Detect which cell encompasses the target text, then output its (X, Y) center coordinate. 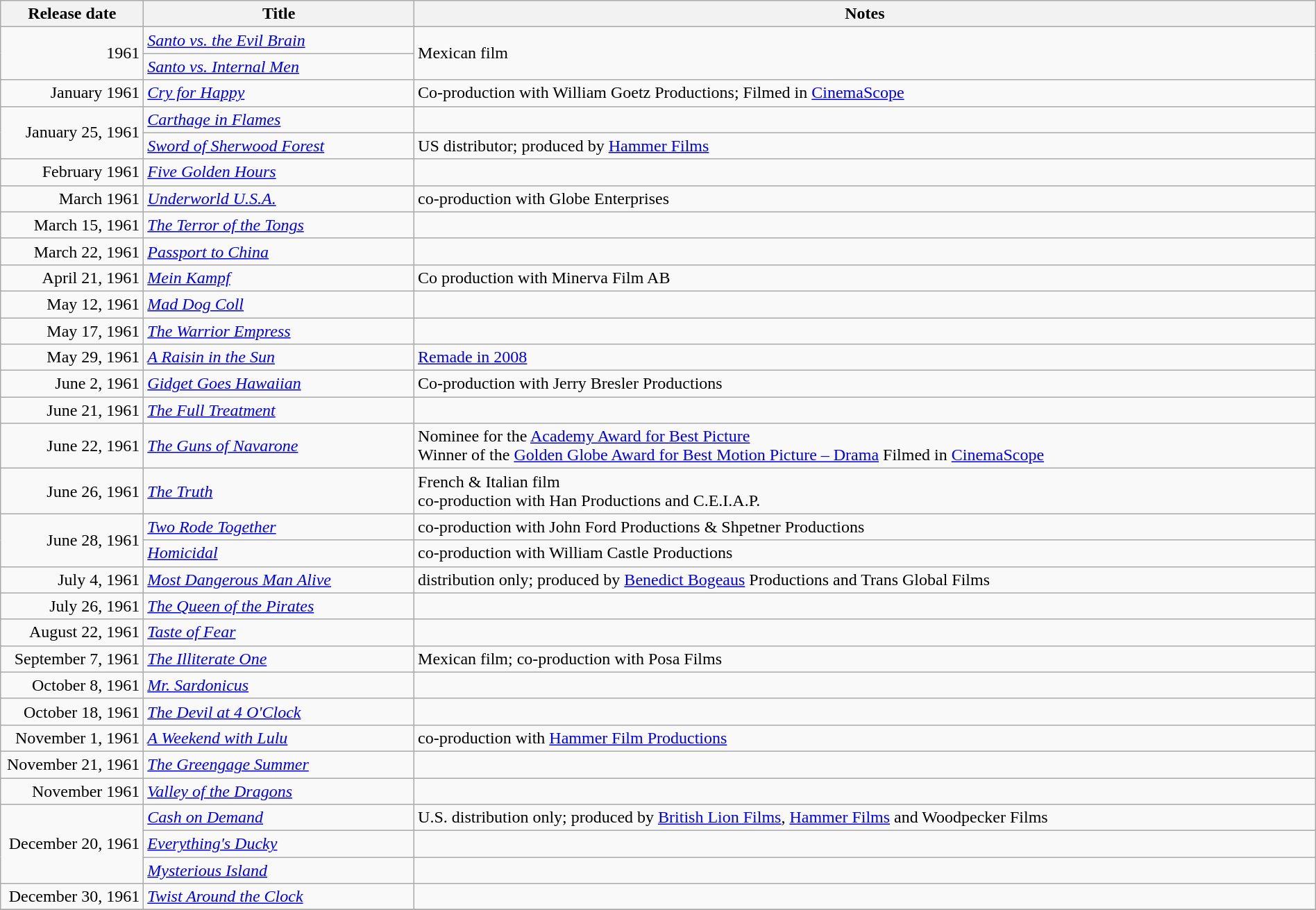
Taste of Fear (279, 632)
Mad Dog Coll (279, 304)
co-production with William Castle Productions (865, 553)
co-production with Globe Enterprises (865, 199)
May 29, 1961 (72, 357)
Co production with Minerva Film AB (865, 278)
Most Dangerous Man Alive (279, 580)
May 12, 1961 (72, 304)
The Guns of Navarone (279, 446)
Gidget Goes Hawaiian (279, 384)
June 28, 1961 (72, 540)
Homicidal (279, 553)
March 1961 (72, 199)
1961 (72, 53)
French & Italian filmco-production with Han Productions and C.E.I.A.P. (865, 491)
Mr. Sardonicus (279, 685)
January 1961 (72, 93)
Mein Kampf (279, 278)
The Warrior Empress (279, 331)
August 22, 1961 (72, 632)
Cry for Happy (279, 93)
The Illiterate One (279, 659)
A Weekend with Lulu (279, 738)
Mexican film (865, 53)
September 7, 1961 (72, 659)
December 30, 1961 (72, 897)
The Terror of the Tongs (279, 225)
November 1961 (72, 791)
Underworld U.S.A. (279, 199)
Five Golden Hours (279, 172)
Title (279, 14)
distribution only; produced by Benedict Bogeaus Productions and Trans Global Films (865, 580)
The Devil at 4 O'Clock (279, 711)
Santo vs. the Evil Brain (279, 40)
Santo vs. Internal Men (279, 67)
March 22, 1961 (72, 251)
March 15, 1961 (72, 225)
February 1961 (72, 172)
April 21, 1961 (72, 278)
Co-production with Jerry Bresler Productions (865, 384)
November 21, 1961 (72, 764)
Two Rode Together (279, 527)
May 17, 1961 (72, 331)
co-production with John Ford Productions & Shpetner Productions (865, 527)
Twist Around the Clock (279, 897)
Cash on Demand (279, 818)
January 25, 1961 (72, 133)
Release date (72, 14)
June 21, 1961 (72, 410)
July 4, 1961 (72, 580)
June 2, 1961 (72, 384)
December 20, 1961 (72, 844)
The Truth (279, 491)
Co-production with William Goetz Productions; Filmed in CinemaScope (865, 93)
Valley of the Dragons (279, 791)
The Greengage Summer (279, 764)
Passport to China (279, 251)
Sword of Sherwood Forest (279, 146)
co-production with Hammer Film Productions (865, 738)
Carthage in Flames (279, 119)
Mysterious Island (279, 870)
The Full Treatment (279, 410)
U.S. distribution only; produced by British Lion Films, Hammer Films and Woodpecker Films (865, 818)
October 18, 1961 (72, 711)
Notes (865, 14)
A Raisin in the Sun (279, 357)
July 26, 1961 (72, 606)
Mexican film; co-production with Posa Films (865, 659)
The Queen of the Pirates (279, 606)
October 8, 1961 (72, 685)
Remade in 2008 (865, 357)
November 1, 1961 (72, 738)
June 22, 1961 (72, 446)
Nominee for the Academy Award for Best PictureWinner of the Golden Globe Award for Best Motion Picture – Drama Filmed in CinemaScope (865, 446)
June 26, 1961 (72, 491)
US distributor; produced by Hammer Films (865, 146)
Everything's Ducky (279, 844)
